Capture the cell that displays the provided text and extract its [X, Y] central coordinate. 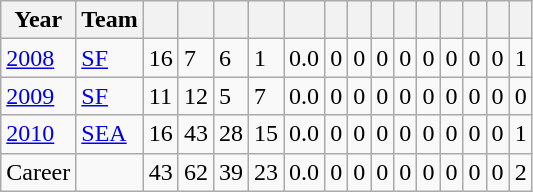
12 [196, 96]
Career [38, 172]
62 [196, 172]
Team [110, 20]
39 [230, 172]
11 [160, 96]
2009 [38, 96]
6 [230, 58]
2010 [38, 134]
2008 [38, 58]
23 [266, 172]
5 [230, 96]
28 [230, 134]
2 [520, 172]
15 [266, 134]
SEA [110, 134]
Year [38, 20]
